Find where the given text appears and provide that cell's center as [X, Y] coordinate. 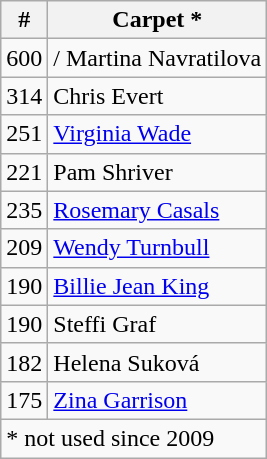
Virginia Wade [158, 134]
221 [24, 172]
209 [24, 248]
Wendy Turnbull [158, 248]
251 [24, 134]
Steffi Graf [158, 324]
Billie Jean King [158, 286]
Carpet * [158, 20]
/ Martina Navratilova [158, 58]
* not used since 2009 [134, 438]
# [24, 20]
Rosemary Casals [158, 210]
600 [24, 58]
Helena Suková [158, 362]
314 [24, 96]
Chris Evert [158, 96]
175 [24, 400]
Pam Shriver [158, 172]
Zina Garrison [158, 400]
182 [24, 362]
235 [24, 210]
